From the cell containing the given text, extract its center point as [X, Y] coordinate. 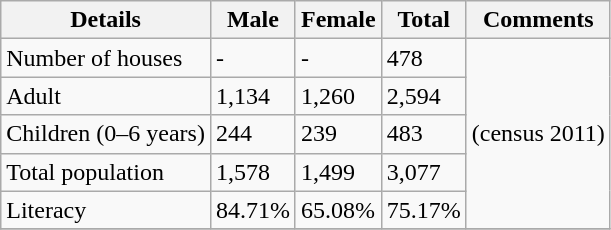
84.71% [252, 210]
Male [252, 20]
Literacy [106, 210]
3,077 [424, 172]
Adult [106, 96]
1,134 [252, 96]
1,578 [252, 172]
244 [252, 134]
65.08% [338, 210]
483 [424, 134]
Children (0–6 years) [106, 134]
(census 2011) [538, 134]
Total population [106, 172]
1,499 [338, 172]
75.17% [424, 210]
2,594 [424, 96]
Female [338, 20]
Comments [538, 20]
478 [424, 58]
Details [106, 20]
1,260 [338, 96]
239 [338, 134]
Number of houses [106, 58]
Total [424, 20]
